Extract the (X, Y) coordinate from the center of the cell holding the provided text.  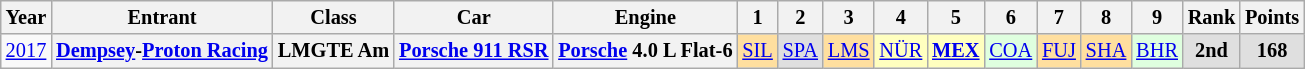
Points (1272, 17)
LMGTE Am (334, 51)
NÜR (900, 51)
Rank (1212, 17)
6 (1010, 17)
MEX (956, 51)
1 (757, 17)
BHR (1157, 51)
Dempsey-Proton Racing (162, 51)
SHA (1106, 51)
Porsche 911 RSR (474, 51)
8 (1106, 17)
3 (849, 17)
FUJ (1059, 51)
9 (1157, 17)
SPA (800, 51)
7 (1059, 17)
COA (1010, 51)
4 (900, 17)
2017 (26, 51)
Engine (645, 17)
5 (956, 17)
LMS (849, 51)
2 (800, 17)
Class (334, 17)
168 (1272, 51)
Car (474, 17)
SIL (757, 51)
2nd (1212, 51)
Year (26, 17)
Porsche 4.0 L Flat-6 (645, 51)
Entrant (162, 17)
